Detect which cell encompasses the target text, then output its (x, y) center coordinate. 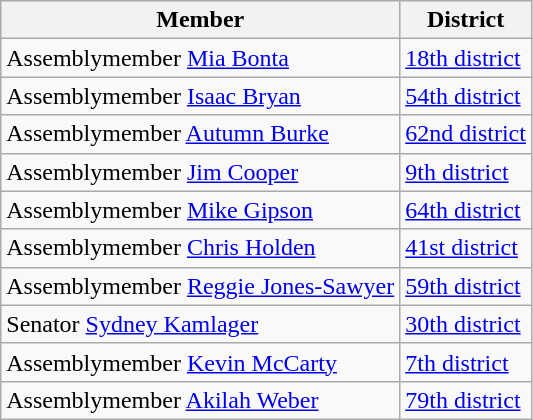
Member (200, 20)
Assemblymember Chris Holden (200, 248)
Assemblymember Kevin McCarty (200, 362)
Assemblymember Mia Bonta (200, 58)
59th district (466, 286)
Assemblymember Reggie Jones-Sawyer (200, 286)
Assemblymember Isaac Bryan (200, 96)
Senator Sydney Kamlager (200, 324)
Assemblymember Jim Cooper (200, 172)
9th district (466, 172)
Assemblymember Mike Gipson (200, 210)
18th district (466, 58)
7th district (466, 362)
Assemblymember Autumn Burke (200, 134)
District (466, 20)
54th district (466, 96)
62nd district (466, 134)
41st district (466, 248)
64th district (466, 210)
Assemblymember Akilah Weber (200, 400)
30th district (466, 324)
79th district (466, 400)
